Provide the [x, y] coordinate of the cell's center where the given text is located.  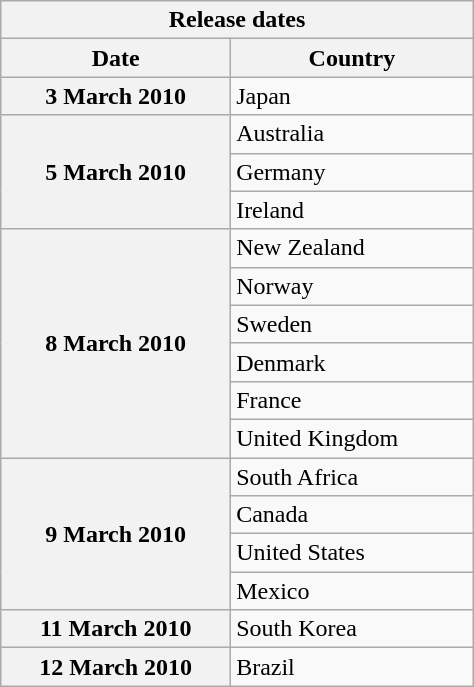
9 March 2010 [116, 534]
Germany [352, 172]
United States [352, 553]
United Kingdom [352, 438]
South Africa [352, 477]
Mexico [352, 591]
5 March 2010 [116, 172]
12 March 2010 [116, 667]
Brazil [352, 667]
Canada [352, 515]
France [352, 400]
Sweden [352, 324]
3 March 2010 [116, 96]
Ireland [352, 210]
Japan [352, 96]
South Korea [352, 629]
New Zealand [352, 248]
Australia [352, 134]
11 March 2010 [116, 629]
8 March 2010 [116, 343]
Country [352, 58]
Date [116, 58]
Norway [352, 286]
Release dates [237, 20]
Denmark [352, 362]
